Scan for the cell matching the given text and deliver its [X, Y] coordinate at center. 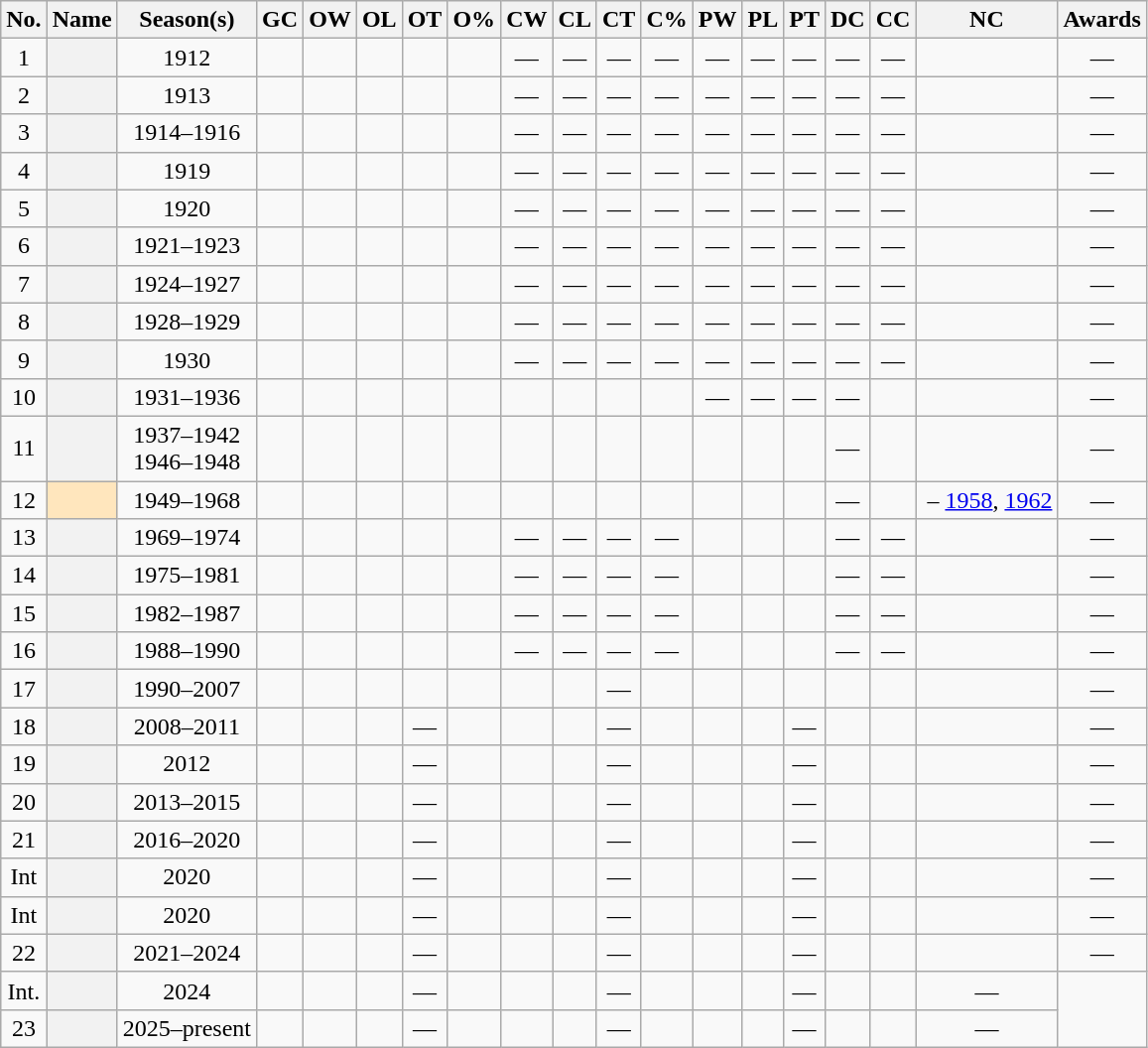
1930 [187, 359]
Season(s) [187, 20]
CL [574, 20]
1982–1987 [187, 613]
1913 [187, 95]
2008–2011 [187, 726]
CW [527, 20]
13 [24, 538]
1975–1981 [187, 576]
1937–19421946–1948 [187, 449]
16 [24, 651]
21 [24, 840]
CT [618, 20]
1949–1968 [187, 499]
1931–1936 [187, 397]
1969–1974 [187, 538]
12 [24, 499]
14 [24, 576]
Name [81, 20]
– 1958, 1962 [986, 499]
15 [24, 613]
10 [24, 397]
O% [474, 20]
CC [893, 20]
1924–1927 [187, 284]
22 [24, 953]
1914–1916 [187, 133]
NC [986, 20]
OL [379, 20]
1920 [187, 208]
5 [24, 208]
GC [280, 20]
7 [24, 284]
2025–present [187, 1028]
8 [24, 322]
2016–2020 [187, 840]
Int. [24, 990]
No. [24, 20]
6 [24, 246]
2012 [187, 764]
9 [24, 359]
17 [24, 689]
3 [24, 133]
1928–1929 [187, 322]
2 [24, 95]
1988–1990 [187, 651]
23 [24, 1028]
Awards [1101, 20]
19 [24, 764]
1912 [187, 58]
1990–2007 [187, 689]
20 [24, 802]
4 [24, 171]
PT [805, 20]
PL [763, 20]
18 [24, 726]
C% [667, 20]
2024 [187, 990]
PW [717, 20]
OW [330, 20]
1921–1923 [187, 246]
1 [24, 58]
2013–2015 [187, 802]
DC [847, 20]
2021–2024 [187, 953]
1919 [187, 171]
OT [425, 20]
11 [24, 449]
